For the text-containing cell, return its midpoint in (X, Y) coordinate format. 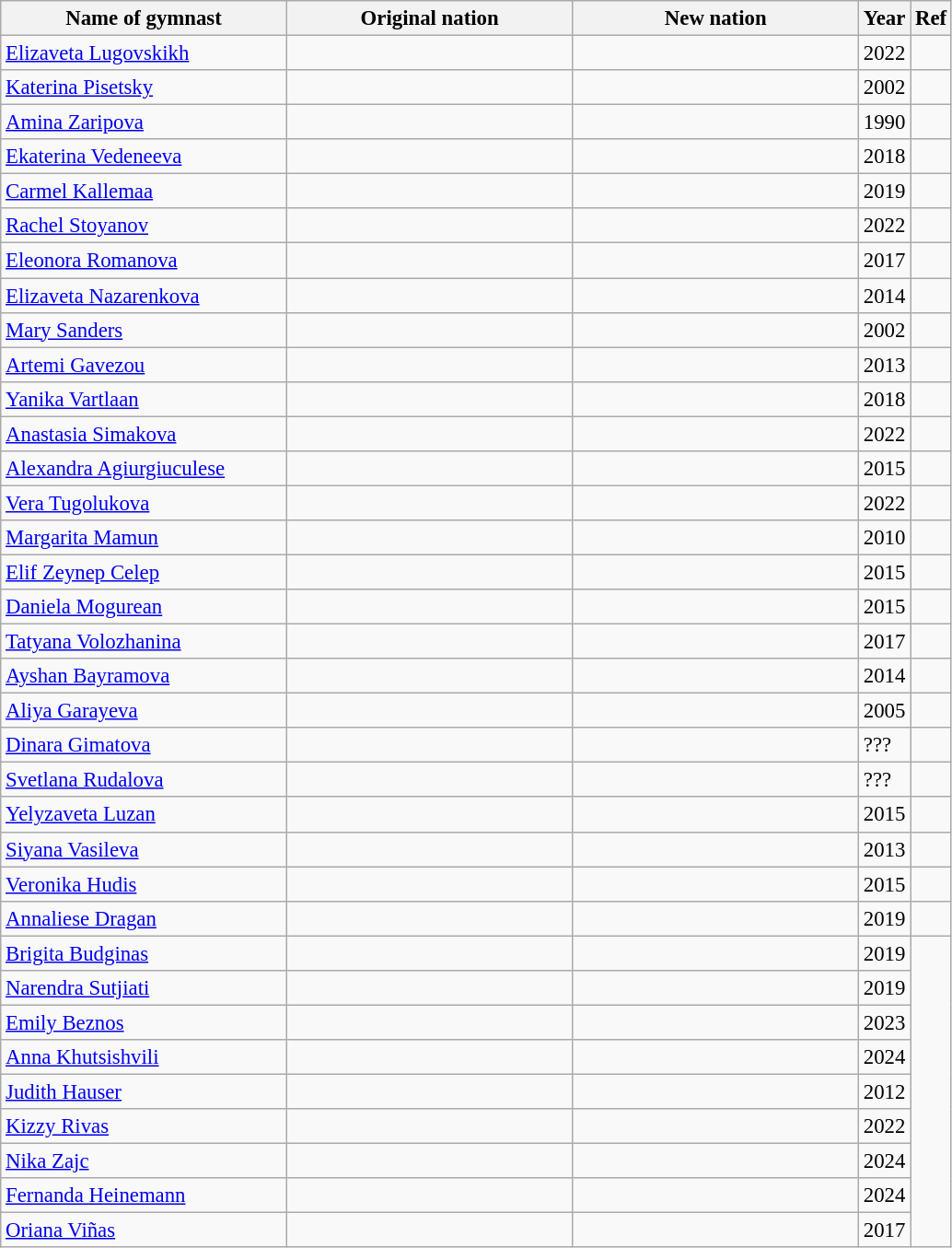
Dinara Gimatova (144, 745)
Daniela Mogurean (144, 607)
Elizaveta Nazarenkova (144, 296)
Svetlana Rudalova (144, 780)
Carmel Kallemaa (144, 192)
Siyana Vasileva (144, 849)
Ekaterina Vedeneeva (144, 157)
Tatyana Volozhanina (144, 642)
Yelyzaveta Luzan (144, 815)
Mary Sanders (144, 330)
Oriana Viñas (144, 1231)
Emily Beznos (144, 1022)
Brigita Budginas (144, 953)
Vera Tugolukova (144, 503)
Name of gymnast (144, 18)
2023 (885, 1022)
Veronika Hudis (144, 884)
Elif Zeynep Celep (144, 572)
Rachel Stoyanov (144, 226)
Elizaveta Lugovskikh (144, 53)
Artemi Gavezou (144, 365)
New nation (716, 18)
Original nation (429, 18)
2012 (885, 1091)
Judith Hauser (144, 1091)
Anastasia Simakova (144, 434)
Eleonora Romanova (144, 261)
Nika Zajc (144, 1161)
Anna Khutsishvili (144, 1057)
Katerina Pisetsky (144, 87)
Fernanda Heinemann (144, 1196)
2010 (885, 538)
Ref (932, 18)
Aliya Garayeva (144, 711)
Alexandra Agiurgiuculese (144, 469)
Yanika Vartlaan (144, 399)
2005 (885, 711)
1990 (885, 122)
Margarita Mamun (144, 538)
Amina Zaripova (144, 122)
Ayshan Bayramova (144, 676)
Year (885, 18)
Annaliese Dragan (144, 918)
Kizzy Rivas (144, 1126)
Narendra Sutjiati (144, 988)
